Return [X, Y] of the center of cell containing provided text 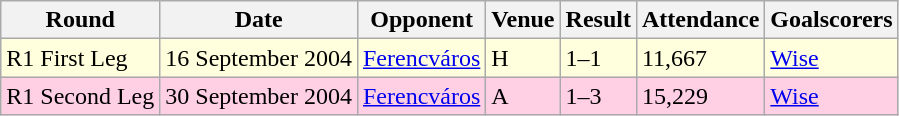
Venue [523, 20]
30 September 2004 [259, 96]
Date [259, 20]
1–3 [598, 96]
Goalscorers [832, 20]
Result [598, 20]
R1 First Leg [80, 58]
Round [80, 20]
Opponent [421, 20]
1–1 [598, 58]
H [523, 58]
A [523, 96]
15,229 [700, 96]
16 September 2004 [259, 58]
R1 Second Leg [80, 96]
11,667 [700, 58]
Attendance [700, 20]
